Extract the (X, Y) coordinate from the center of the cell holding the provided text.  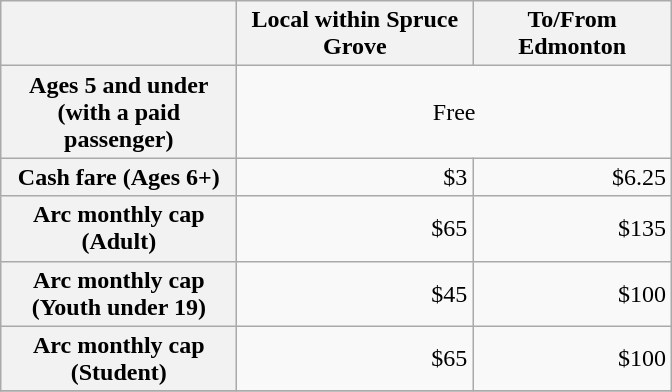
$135 (572, 228)
Arc monthly cap (Adult) (119, 228)
To/From Edmonton (572, 34)
$45 (355, 294)
Arc monthly cap (Youth under 19) (119, 294)
$6.25 (572, 177)
Cash fare (Ages 6+) (119, 177)
$3 (355, 177)
Local within Spruce Grove (355, 34)
Ages 5 and under (with a paid passenger) (119, 112)
Free (454, 112)
Arc monthly cap (Student) (119, 358)
